Identify which cell holds the provided text, then report its (x, y) central coordinate. 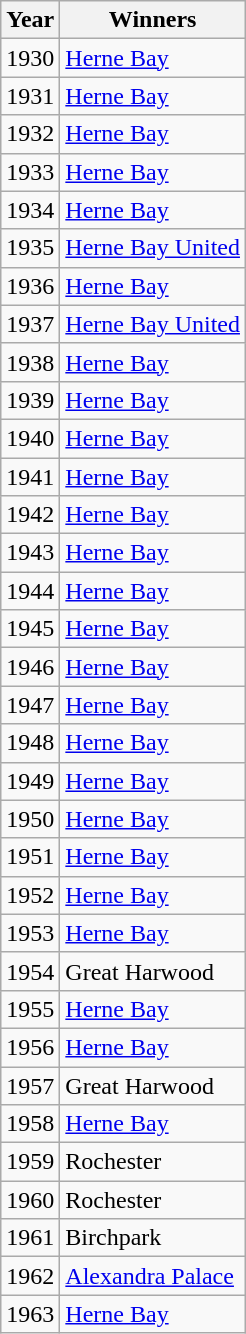
1951 (30, 857)
Winners (153, 20)
1956 (30, 1047)
1962 (30, 1276)
1938 (30, 362)
1958 (30, 1124)
1959 (30, 1162)
1936 (30, 286)
1949 (30, 781)
1935 (30, 248)
1937 (30, 324)
1947 (30, 705)
1946 (30, 667)
1934 (30, 210)
1940 (30, 438)
Alexandra Palace (153, 1276)
1953 (30, 933)
1932 (30, 134)
1948 (30, 743)
1931 (30, 96)
1963 (30, 1314)
1930 (30, 58)
1933 (30, 172)
Birchpark (153, 1238)
1944 (30, 591)
1954 (30, 971)
1945 (30, 629)
1961 (30, 1238)
1950 (30, 819)
Year (30, 20)
1941 (30, 477)
1957 (30, 1085)
1952 (30, 895)
1939 (30, 400)
1942 (30, 515)
1943 (30, 553)
1960 (30, 1200)
1955 (30, 1009)
